Return (x, y) of the center of cell containing provided text 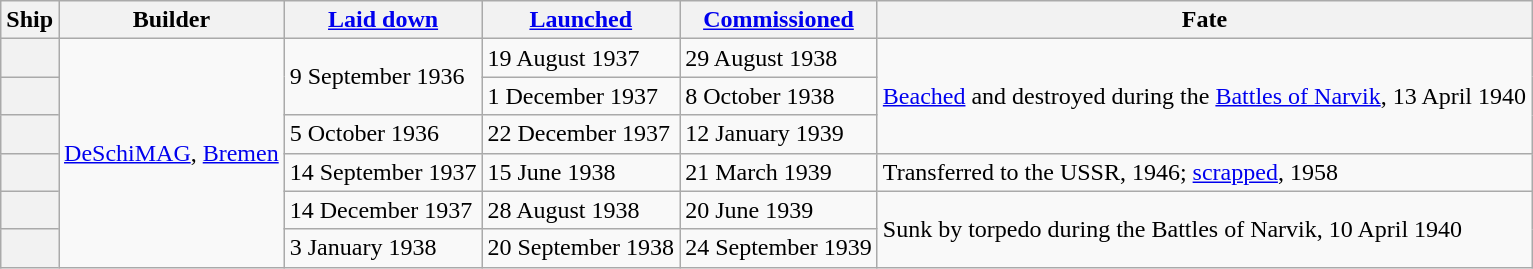
Commissioned (779, 20)
8 October 1938 (779, 96)
3 January 1938 (383, 248)
21 March 1939 (779, 172)
19 August 1937 (581, 58)
28 August 1938 (581, 210)
29 August 1938 (779, 58)
Builder (172, 20)
Sunk by torpedo during the Battles of Narvik, 10 April 1940 (1204, 229)
5 October 1936 (383, 134)
Fate (1204, 20)
Ship (30, 20)
1 December 1937 (581, 96)
20 September 1938 (581, 248)
22 December 1937 (581, 134)
12 January 1939 (779, 134)
DeSchiMAG, Bremen (172, 153)
20 June 1939 (779, 210)
15 June 1938 (581, 172)
Transferred to the USSR, 1946; scrapped, 1958 (1204, 172)
Laid down (383, 20)
9 September 1936 (383, 77)
14 September 1937 (383, 172)
Beached and destroyed during the Battles of Narvik, 13 April 1940 (1204, 96)
Launched (581, 20)
14 December 1937 (383, 210)
24 September 1939 (779, 248)
